Find where the given text appears and provide that cell's center as [x, y] coordinate. 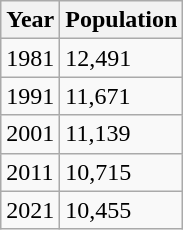
11,671 [122, 96]
10,715 [122, 172]
10,455 [122, 210]
Year [30, 20]
2021 [30, 210]
2001 [30, 134]
11,139 [122, 134]
12,491 [122, 58]
2011 [30, 172]
Population [122, 20]
1981 [30, 58]
1991 [30, 96]
